Capture the cell that displays the provided text and extract its (X, Y) central coordinate. 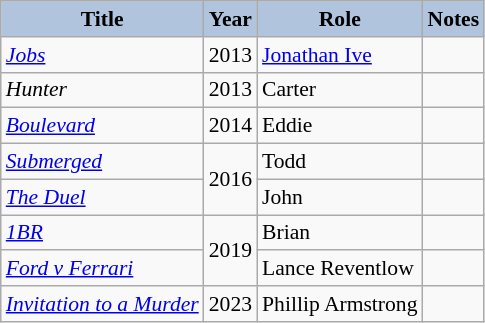
Carter (340, 90)
2016 (230, 180)
Hunter (102, 90)
Title (102, 19)
Todd (340, 162)
2014 (230, 126)
Year (230, 19)
Brian (340, 233)
Invitation to a Murder (102, 304)
Phillip Armstrong (340, 304)
The Duel (102, 197)
Eddie (340, 126)
2023 (230, 304)
Ford v Ferrari (102, 269)
2019 (230, 250)
Role (340, 19)
Lance Reventlow (340, 269)
Notes (453, 19)
Jonathan Ive (340, 55)
Boulevard (102, 126)
1BR (102, 233)
John (340, 197)
Jobs (102, 55)
Submerged (102, 162)
